Scan for the cell matching the given text and deliver its (x, y) coordinate at center. 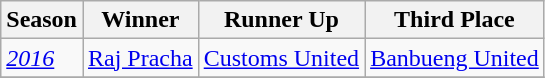
Third Place (455, 20)
Runner Up (281, 20)
2016 (42, 58)
Customs United (281, 58)
Banbueng United (455, 58)
Winner (140, 20)
Raj Pracha (140, 58)
Season (42, 20)
